Pinpoint the cell where the given text exists, returning its (X, Y) midpoint coordinate. 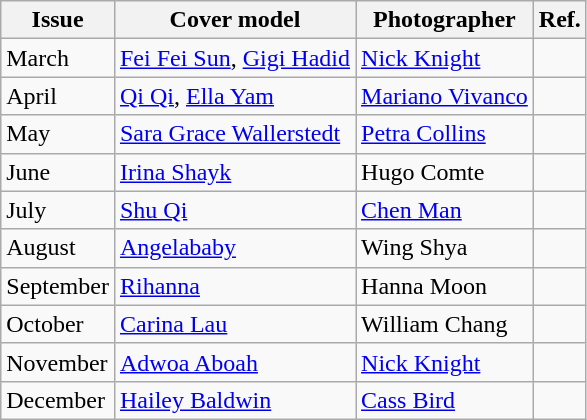
Chen Man (445, 210)
April (58, 96)
Shu Qi (234, 210)
July (58, 210)
Wing Shya (445, 248)
December (58, 400)
Petra Collins (445, 134)
Hailey Baldwin (234, 400)
Cass Bird (445, 400)
June (58, 172)
Angelababy (234, 248)
November (58, 362)
Fei Fei Sun, Gigi Hadid (234, 58)
Mariano Vivanco (445, 96)
Sara Grace Wallerstedt (234, 134)
Hanna Moon (445, 286)
William Chang (445, 324)
Qi Qi, Ella Yam (234, 96)
August (58, 248)
Adwoa Aboah (234, 362)
Hugo Comte (445, 172)
September (58, 286)
Ref. (560, 20)
May (58, 134)
October (58, 324)
Irina Shayk (234, 172)
Rihanna (234, 286)
Photographer (445, 20)
Cover model (234, 20)
Carina Lau (234, 324)
March (58, 58)
Issue (58, 20)
